Pinpoint the cell where the given text exists, returning its [X, Y] midpoint coordinate. 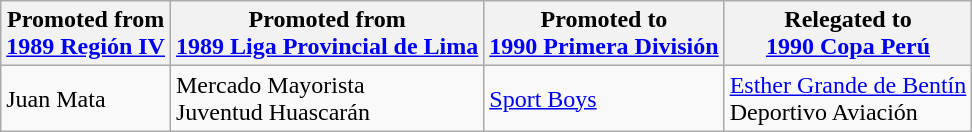
Sport Boys [604, 98]
Juan Mata [86, 98]
Promoted from1989 Liga Provincial de Lima [326, 34]
Promoted from1989 Región IV [86, 34]
Promoted to1990 Primera División [604, 34]
Relegated to1990 Copa Perú [848, 34]
Mercado Mayorista Juventud Huascarán [326, 98]
Esther Grande de Bentín Deportivo Aviación [848, 98]
